Locate the cell with the specified text and output its (X, Y) center coordinate. 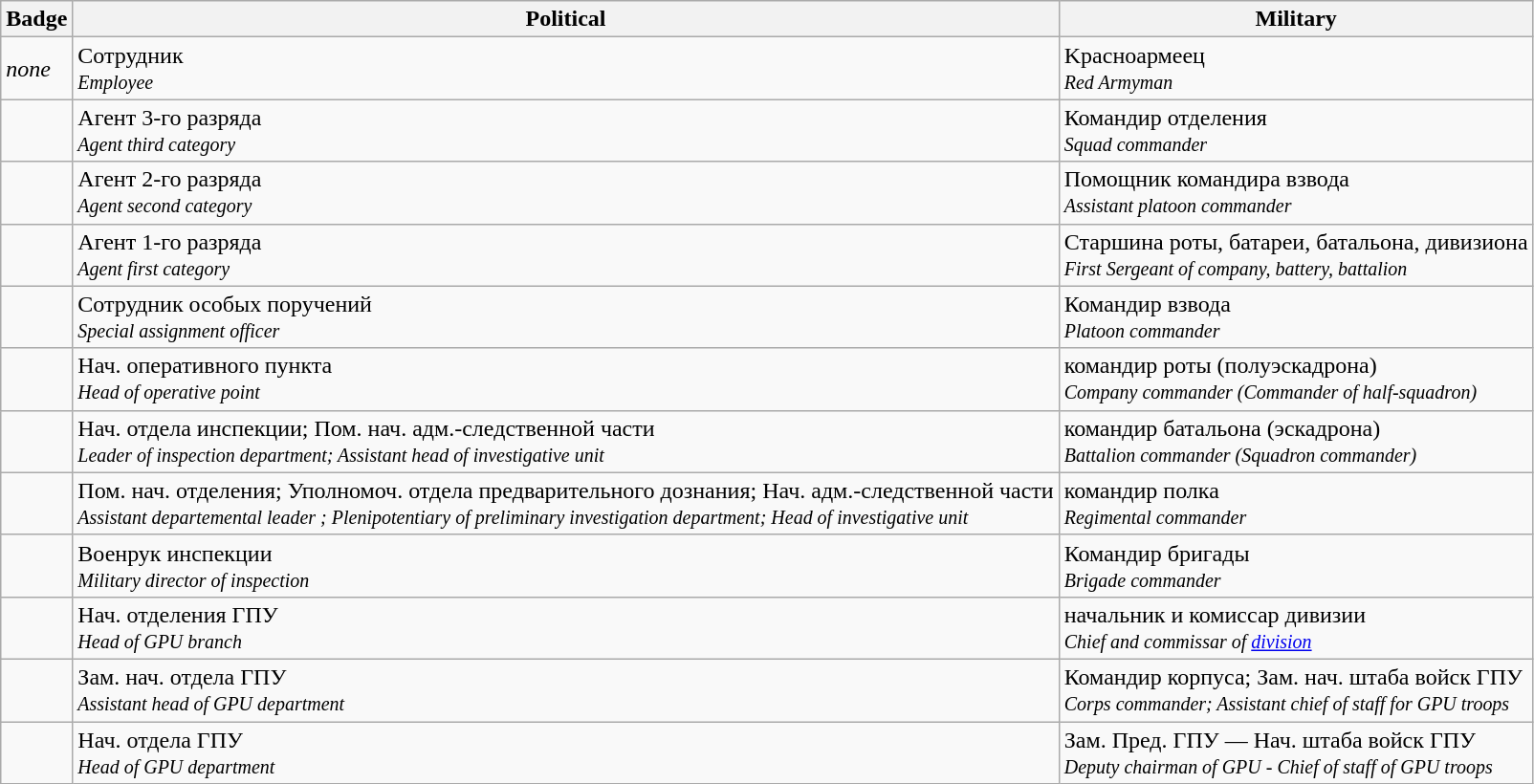
Зам. Пред. ГПУ — Нач. штаба войск ГПУDeputy chairman of GPU - Chief of staff of GPU troops (1296, 751)
Нач. отдела инспекции; Пом. нач. адм.-следственной частиLeader of inspection department; Assistant head of investigative unit (566, 442)
Военрук инспекцииMilitary director of inspection (566, 566)
Нач. отделения ГПУHead of GPU branch (566, 627)
Командир отделения Squad commander (1296, 130)
командир полкаRegimental commander (1296, 503)
Зам. нач. отдела ГПУAssistant head of GPU department (566, 690)
командир батальона (эскадрона)Battalion commander (Squadron commander) (1296, 442)
Нач. отдела ГПУHead of GPU department (566, 751)
начальник и комиссар дивизииChief and commissar of division (1296, 627)
KрасноармеецRed Armyman (1296, 69)
Агент 2-го разряда Agent second category (566, 193)
CотрудникEmployee (566, 69)
командир роты (полуэскадрона)Company commander (Commander of half-squadron) (1296, 379)
Командир бригадыBrigade commander (1296, 566)
Badge (36, 19)
Нач. оперативного пункта Head of operative point (566, 379)
Агент 3-го разряда Agent third category (566, 130)
Агент 1-го разряда Agent first category (566, 254)
Помощник командира взводаAssistant platoon commander (1296, 193)
Сотрудник особых поручений Special assignment officer (566, 317)
none (36, 69)
Старшина роты, батареи, батальона, дивизионаFirst Sergeant of company, battery, battalion (1296, 254)
Командир корпуса; Зам. нач. штаба войск ГПУCorps commander; Assistant chief of staff for GPU troops (1296, 690)
Political (566, 19)
Командир взводаPlatoon commander (1296, 317)
Military (1296, 19)
